Scan for the cell matching the given text and deliver its (x, y) coordinate at center. 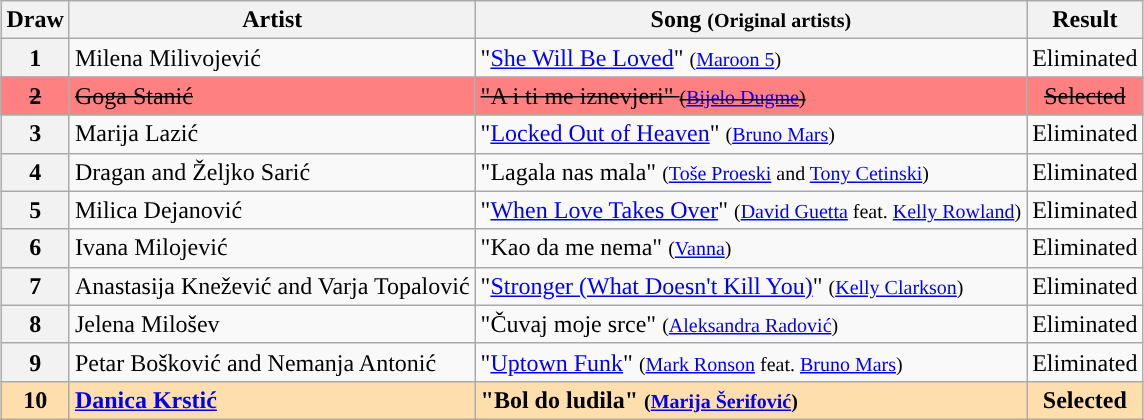
Milica Dejanović (272, 210)
6 (35, 248)
Dragan and Željko Sarić (272, 172)
10 (35, 400)
Ivana Milojević (272, 248)
Artist (272, 20)
5 (35, 210)
Goga Stanić (272, 96)
"Lagala nas mala" (Toše Proeski and Tony Cetinski) (751, 172)
"Čuvaj moje srce" (Aleksandra Radović) (751, 324)
"When Love Takes Over" (David Guetta feat. Kelly Rowland) (751, 210)
1 (35, 58)
Anastasija Knežević and Varja Topalović (272, 286)
"Uptown Funk" (Mark Ronson feat. Bruno Mars) (751, 362)
Song (Original artists) (751, 20)
"Kao da me nema" (Vanna) (751, 248)
"A i ti me iznevjeri" (Bijelo Dugme) (751, 96)
Marija Lazić (272, 134)
9 (35, 362)
Milena Milivojević (272, 58)
Danica Krstić (272, 400)
4 (35, 172)
"She Will Be Loved" (Maroon 5) (751, 58)
3 (35, 134)
2 (35, 96)
"Locked Out of Heaven" (Bruno Mars) (751, 134)
8 (35, 324)
7 (35, 286)
Petar Bošković and Nemanja Antonić (272, 362)
Jelena Milošev (272, 324)
"Stronger (What Doesn't Kill You)" (Kelly Clarkson) (751, 286)
Result (1085, 20)
"Bol do ludila" (Marija Šerifović) (751, 400)
Draw (35, 20)
